Output the (X, Y) coordinate of the center of the cell containing the given text.  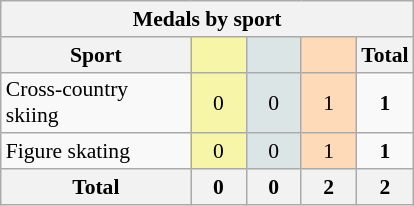
Medals by sport (208, 19)
Figure skating (96, 152)
Cross-country skiing (96, 102)
Sport (96, 55)
